Return [X, Y] of the center of cell containing provided text 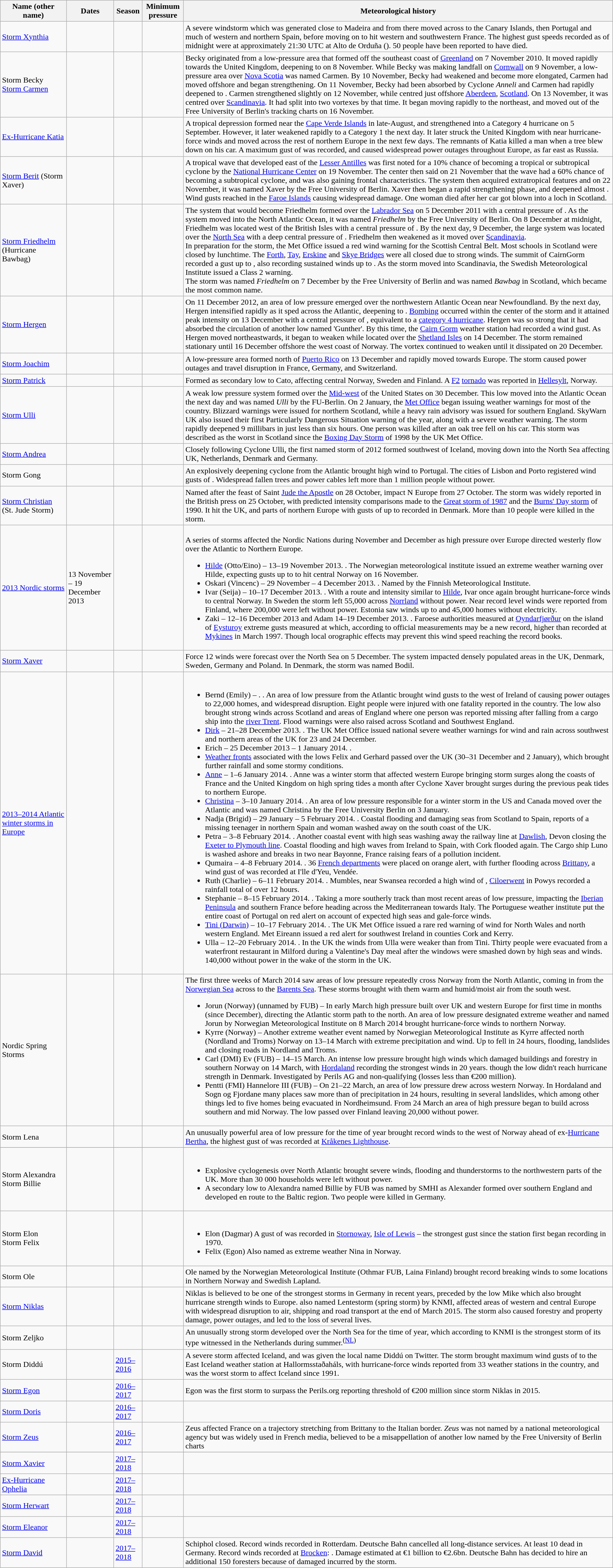
Storm Berit (Storm Xaver) [33, 180]
Ex-Hurricane Ophelia [33, 1484]
Storm Zeus [33, 1437]
Dates [90, 11]
2013 Nordic storms [33, 588]
Storm BeckyStorm Carmen [33, 85]
Storm Hergen [33, 324]
Nordic Spring Storms [33, 1050]
Storm Herwart [33, 1505]
Storm ElonStorm Felix [33, 1238]
Egon was the first storm to surpass the Perils.org reporting threshold of €200 million since storm Niklas in 2015. [398, 1390]
Storm Xynthia [33, 37]
Storm Joachim [33, 364]
Storm Zeljko [33, 1338]
Meteorological history [398, 11]
Storm Lena [33, 1137]
Storm David [33, 1553]
Formed as secondary low to Cato, affecting central Norway, Sweden and Finland. A F2 tornado was reported in Hellesylt, Norway. [398, 380]
Storm Niklas [33, 1306]
Storm Andrea [33, 454]
2013–2014 Atlantic winter storms in Europe [33, 823]
Storm AlexandraStorm Billie [33, 1179]
Storm Egon [33, 1390]
Season [128, 11]
Storm Xaver [33, 661]
Storm Eleanor [33, 1527]
Storm Patrick [33, 380]
13 November – 19 December 2013 [90, 588]
Storm Christian (St. Jude Storm) [33, 506]
Storm Friedhelm (Hurricane Bawbag) [33, 250]
Storm Diddú [33, 1365]
Storm Gong [33, 475]
Name (other name) [33, 11]
Storm Ulli [33, 415]
Ex-Hurricane Katia [33, 137]
Storm Xavier [33, 1463]
Minimum pressure [163, 11]
Storm Doris [33, 1412]
Storm Ole [33, 1276]
2015–2016 [128, 1365]
